Locate the cell with the specified text and output its [x, y] center coordinate. 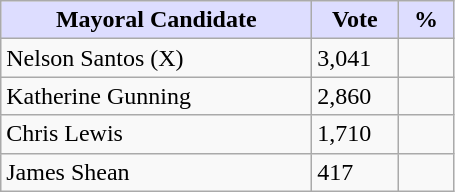
James Shean [156, 172]
417 [355, 172]
3,041 [355, 58]
1,710 [355, 134]
Chris Lewis [156, 134]
Mayoral Candidate [156, 20]
% [426, 20]
Katherine Gunning [156, 96]
2,860 [355, 96]
Vote [355, 20]
Nelson Santos (X) [156, 58]
